Provide the (x, y) coordinate of the cell's center where the given text is located.  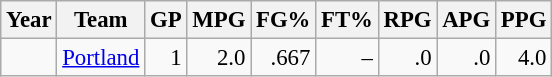
Year (29, 20)
PPG (524, 20)
MPG (219, 20)
Team (101, 20)
FG% (284, 20)
.667 (284, 58)
1 (166, 58)
APG (466, 20)
Portland (101, 58)
– (348, 58)
GP (166, 20)
2.0 (219, 58)
RPG (408, 20)
FT% (348, 20)
4.0 (524, 58)
